Scan for the cell matching the given text and deliver its (X, Y) coordinate at center. 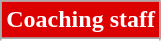
Coaching staff (81, 20)
